Extract the [X, Y] coordinate from the center of the cell holding the provided text.  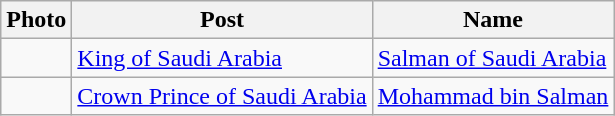
Salman of Saudi Arabia [493, 58]
Crown Prince of Saudi Arabia [222, 96]
Name [493, 20]
Post [222, 20]
Mohammad bin Salman [493, 96]
King of Saudi Arabia [222, 58]
Photo [36, 20]
